Search for the cell housing the specified text and yield its [X, Y] center coordinate. 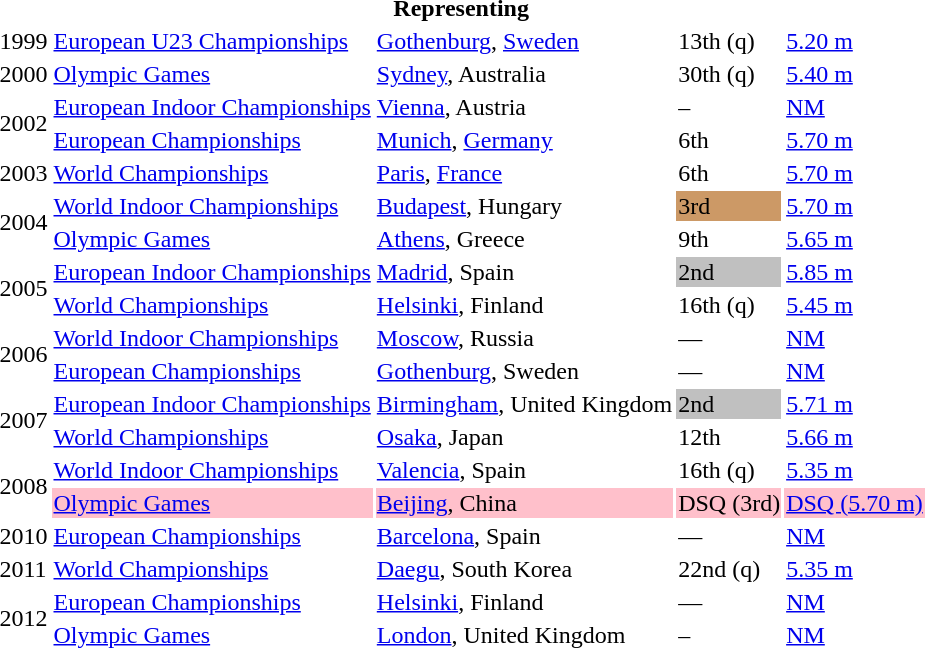
5.20 m [855, 41]
Munich, Germany [524, 140]
Athens, Greece [524, 239]
Vienna, Austria [524, 107]
5.65 m [855, 239]
5.45 m [855, 305]
Birmingham, United Kingdom [524, 404]
Osaka, Japan [524, 437]
22nd (q) [730, 569]
European U23 Championships [212, 41]
5.85 m [855, 272]
9th [730, 239]
Budapest, Hungary [524, 206]
3rd [730, 206]
– [730, 107]
Paris, France [524, 173]
Beijing, China [524, 503]
Moscow, Russia [524, 338]
Daegu, South Korea [524, 569]
Barcelona, Spain [524, 536]
12th [730, 437]
5.71 m [855, 404]
Sydney, Australia [524, 74]
DSQ (3rd) [730, 503]
5.66 m [855, 437]
DSQ (5.70 m) [855, 503]
5.40 m [855, 74]
13th (q) [730, 41]
30th (q) [730, 74]
Valencia, Spain [524, 470]
Madrid, Spain [524, 272]
